Return the (X, Y) coordinate for the center point of the cell that contains the specified text.  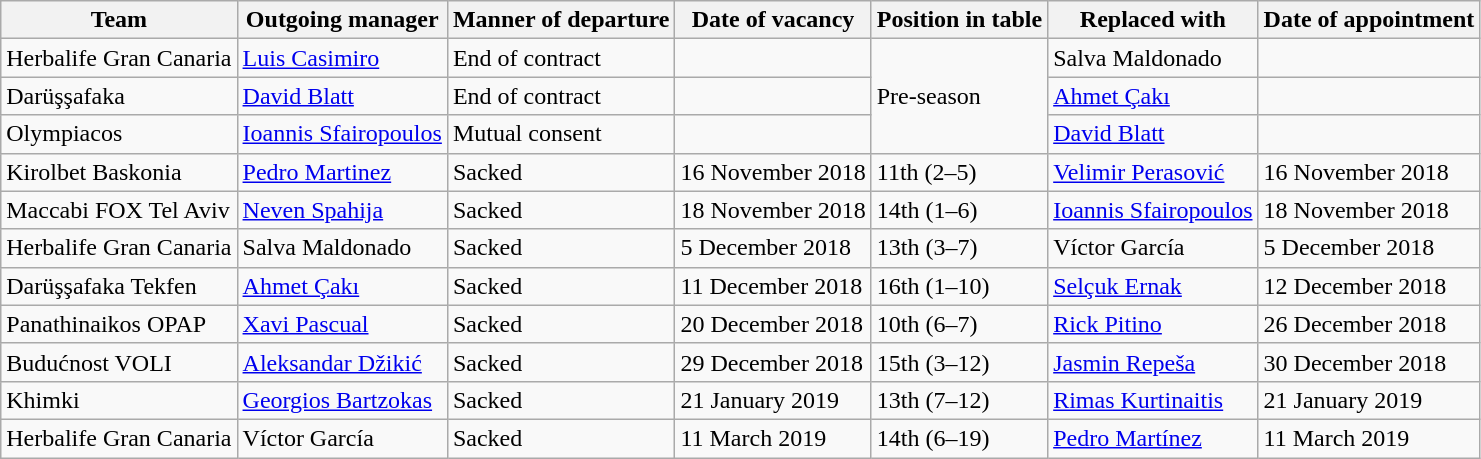
Neven Spahija (342, 210)
Replaced with (1153, 20)
15th (3–12) (959, 362)
Budućnost VOLI (119, 362)
Pedro Martínez (1153, 438)
13th (3–7) (959, 248)
Darüşşafaka (119, 96)
30 December 2018 (1369, 362)
Mutual consent (560, 134)
16th (1–10) (959, 286)
11th (2–5) (959, 172)
Aleksandar Džikić (342, 362)
Date of appointment (1369, 20)
Olympiacos (119, 134)
Velimir Perasović (1153, 172)
10th (6–7) (959, 324)
Luis Casimiro (342, 58)
13th (7–12) (959, 400)
Manner of departure (560, 20)
29 December 2018 (773, 362)
Panathinaikos OPAP (119, 324)
Jasmin Repeša (1153, 362)
Xavi Pascual (342, 324)
Team (119, 20)
Position in table (959, 20)
Date of vacancy (773, 20)
11 December 2018 (773, 286)
Kirolbet Baskonia (119, 172)
26 December 2018 (1369, 324)
Khimki (119, 400)
14th (6–19) (959, 438)
Rimas Kurtinaitis (1153, 400)
Maccabi FOX Tel Aviv (119, 210)
12 December 2018 (1369, 286)
14th (1–6) (959, 210)
Outgoing manager (342, 20)
Pre-season (959, 96)
Georgios Bartzokas (342, 400)
20 December 2018 (773, 324)
Rick Pitino (1153, 324)
Pedro Martinez (342, 172)
Darüşşafaka Tekfen (119, 286)
Selçuk Ernak (1153, 286)
